Provide the (x, y) coordinate of the cell's center where the given text is located.  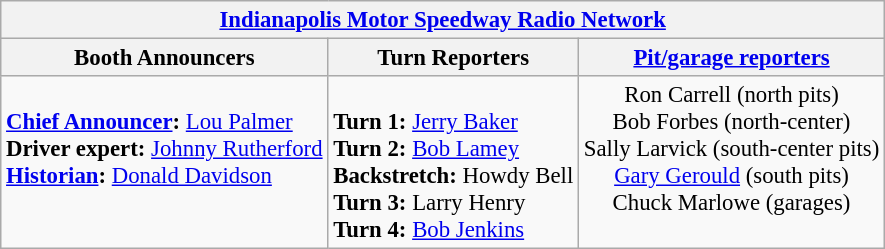
Chief Announcer: Lou Palmer Driver expert: Johnny Rutherford Historian: Donald Davidson (164, 162)
Indianapolis Motor Speedway Radio Network (443, 20)
Pit/garage reporters (732, 58)
Booth Announcers (164, 58)
Turn Reporters (454, 58)
Turn 1: Jerry Baker Turn 2: Bob Lamey Backstretch: Howdy Bell Turn 3: Larry Henry Turn 4: Bob Jenkins (454, 162)
Ron Carrell (north pits)Bob Forbes (north-center)Sally Larvick (south-center pits)Gary Gerould (south pits)Chuck Marlowe (garages) (732, 162)
